Return the (x, y) coordinate for the center point of the cell that contains the specified text.  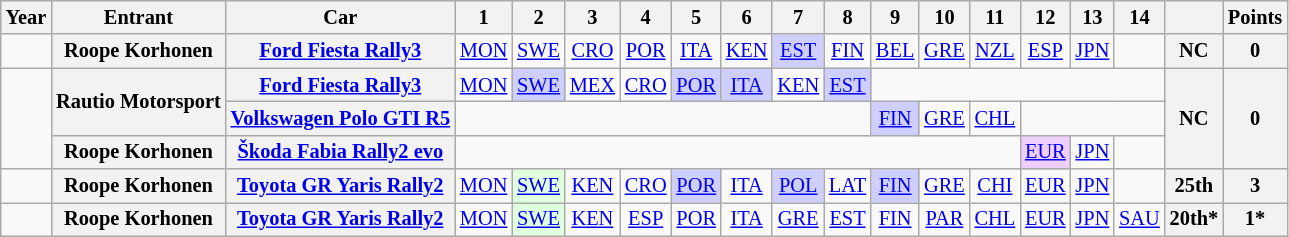
Points (1255, 17)
11 (995, 17)
MEX (592, 85)
PAR (944, 219)
13 (1093, 17)
Rautio Motorsport (138, 102)
10 (944, 17)
1 (484, 17)
BEL (895, 51)
7 (798, 17)
4 (646, 17)
25th (1194, 186)
20th* (1194, 219)
Entrant (138, 17)
1* (1255, 219)
Year (26, 17)
8 (848, 17)
2 (538, 17)
Škoda Fabia Rally2 evo (340, 152)
5 (696, 17)
14 (1139, 17)
POL (798, 186)
NZL (995, 51)
12 (1045, 17)
Car (340, 17)
SAU (1139, 219)
Volkswagen Polo GTI R5 (340, 118)
9 (895, 17)
6 (747, 17)
LAT (848, 186)
CHI (995, 186)
